Detect which cell encompasses the target text, then output its [x, y] center coordinate. 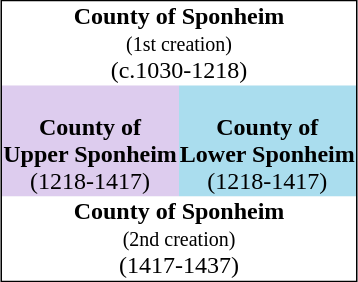
County ofUpper Sponheim(1218-1417) [90, 142]
County ofLower Sponheim(1218-1417) [267, 142]
County of Sponheim(2nd creation)(1417-1437) [180, 238]
County of Sponheim(1st creation)(c.1030-1218) [180, 44]
